Scan for the cell matching the given text and deliver its [X, Y] coordinate at center. 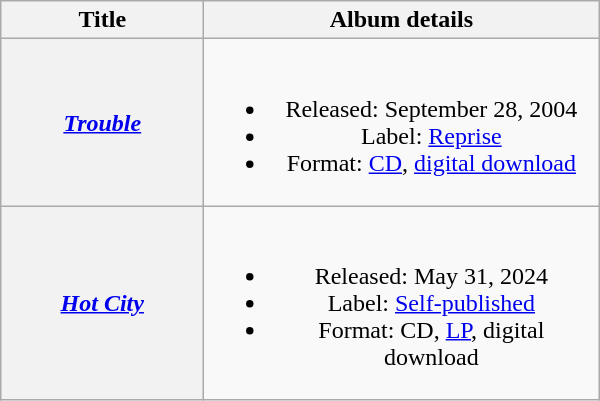
Title [102, 20]
Hot City [102, 303]
Released: September 28, 2004Label: RepriseFormat: CD, digital download [402, 122]
Album details [402, 20]
Released: May 31, 2024Label: Self-publishedFormat: CD, LP, digital download [402, 303]
Trouble [102, 122]
